Extract the [X, Y] coordinate from the center of the cell holding the provided text.  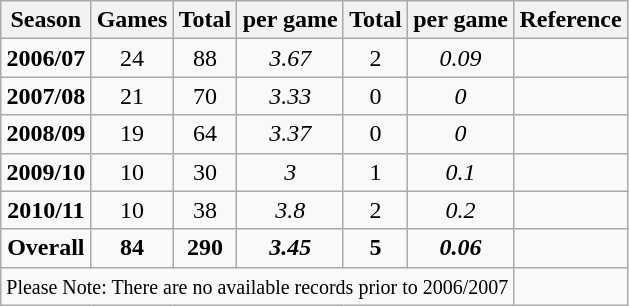
30 [205, 172]
1 [375, 172]
5 [375, 248]
24 [132, 58]
2009/10 [46, 172]
88 [205, 58]
0.2 [460, 210]
3.45 [290, 248]
84 [132, 248]
290 [205, 248]
2007/08 [46, 96]
3.37 [290, 134]
19 [132, 134]
Games [132, 20]
0.1 [460, 172]
0.06 [460, 248]
Season [46, 20]
3.8 [290, 210]
2006/07 [46, 58]
Reference [570, 20]
70 [205, 96]
64 [205, 134]
21 [132, 96]
0.09 [460, 58]
3 [290, 172]
3.33 [290, 96]
2008/09 [46, 134]
38 [205, 210]
2010/11 [46, 210]
3.67 [290, 58]
Please Note: There are no available records prior to 2006/2007 [258, 286]
Overall [46, 248]
